Provide the [X, Y] coordinate of the cell's center where the given text is located.  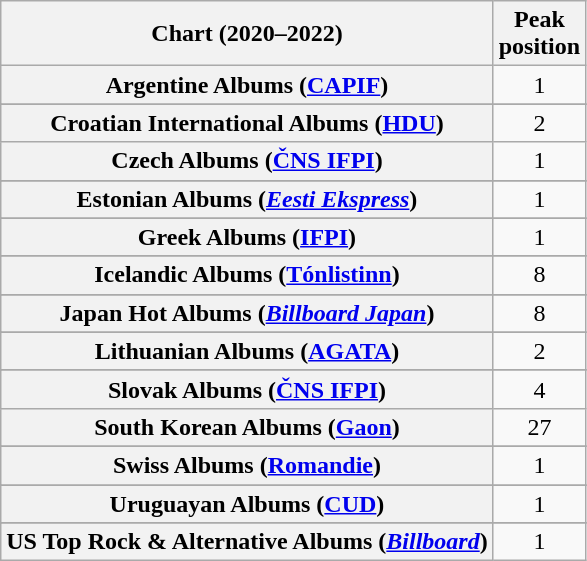
Greek Albums (IFPI) [247, 237]
Argentine Albums (CAPIF) [247, 85]
Swiss Albums (Romandie) [247, 465]
Uruguayan Albums (CUD) [247, 503]
Croatian International Albums (HDU) [247, 123]
South Korean Albums (Gaon) [247, 427]
Icelandic Albums (Tónlistinn) [247, 275]
Lithuanian Albums (AGATA) [247, 351]
US Top Rock & Alternative Albums (Billboard) [247, 542]
Chart (2020–2022) [247, 34]
27 [539, 427]
Japan Hot Albums (Billboard Japan) [247, 313]
Slovak Albums (ČNS IFPI) [247, 389]
4 [539, 389]
Peakposition [539, 34]
Estonian Albums (Eesti Ekspress) [247, 199]
Czech Albums (ČNS IFPI) [247, 161]
